Search for the cell housing the specified text and yield its (X, Y) center coordinate. 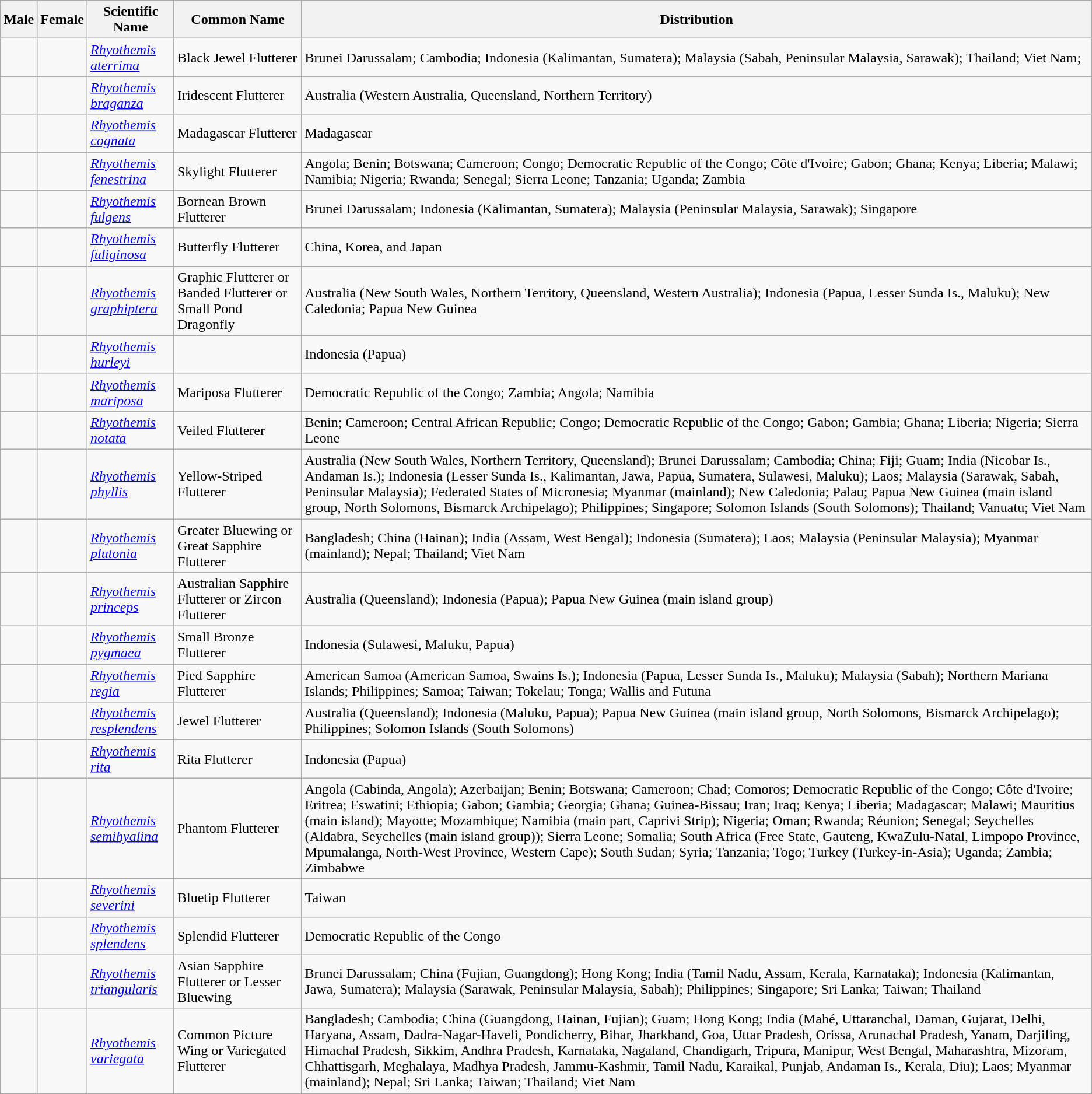
Rhyothemis rita (131, 759)
Rhyothemis semihyalina (131, 828)
Asian Sapphire Flutterer or Lesser Bluewing (237, 981)
Black Jewel Flutterer (237, 57)
Australian Sapphire Flutterer or Zircon Flutterer (237, 599)
Rhyothemis fuliginosa (131, 247)
Veiled Flutterer (237, 430)
Rhyothemis fenestrina (131, 171)
Rhyothemis severini (131, 898)
Pied Sapphire Flutterer (237, 683)
Taiwan (696, 898)
Benin; Cameroon; Central African Republic; Congo; Democratic Republic of the Congo; Gabon; Gambia; Ghana; Liberia; Nigeria; Sierra Leone (696, 430)
Rhyothemis notata (131, 430)
Rita Flutterer (237, 759)
Rhyothemis triangularis (131, 981)
Graphic Flutterer or Banded Flutterer or Small Pond Dragonfly (237, 301)
Brunei Darussalam; Indonesia (Kalimantan, Sumatera); Malaysia (Peninsular Malaysia, Sarawak); Singapore (696, 209)
Mariposa Flutterer (237, 392)
Butterfly Flutterer (237, 247)
Skylight Flutterer (237, 171)
Indonesia (Sulawesi, Maluku, Papua) (696, 645)
Common Picture Wing or Variegated Flutterer (237, 1051)
Australia (Western Australia, Queensland, Northern Territory) (696, 96)
Rhyothemis braganza (131, 96)
Rhyothemis resplendens (131, 721)
Male (19, 20)
Bornean Brown Flutterer (237, 209)
Brunei Darussalam; Cambodia; Indonesia (Kalimantan, Sumatera); Malaysia (Sabah, Peninsular Malaysia, Sarawak); Thailand; Viet Nam; (696, 57)
Rhyothemis hurleyi (131, 355)
Rhyothemis princeps (131, 599)
Rhyothemis graphiptera (131, 301)
Rhyothemis plutonia (131, 546)
Rhyothemis mariposa (131, 392)
Australia (Queensland); Indonesia (Papua); Papua New Guinea (main island group) (696, 599)
Rhyothemis aterrima (131, 57)
Rhyothemis phyllis (131, 484)
Rhyothemis fulgens (131, 209)
Rhyothemis cognata (131, 133)
Iridescent Flutterer (237, 96)
Splendid Flutterer (237, 935)
Yellow-Striped Flutterer (237, 484)
China, Korea, and Japan (696, 247)
Common Name (237, 20)
Small Bronze Flutterer (237, 645)
Phantom Flutterer (237, 828)
Rhyothemis splendens (131, 935)
Distribution (696, 20)
Madagascar Flutterer (237, 133)
Madagascar (696, 133)
Rhyothemis regia (131, 683)
Democratic Republic of the Congo (696, 935)
Greater Bluewing or Great Sapphire Flutterer (237, 546)
Rhyothemis pygmaea (131, 645)
Jewel Flutterer (237, 721)
Female (62, 20)
Scientific Name (131, 20)
Rhyothemis variegata (131, 1051)
Democratic Republic of the Congo; Zambia; Angola; Namibia (696, 392)
Bluetip Flutterer (237, 898)
